Return [x, y] of the center of cell containing provided text 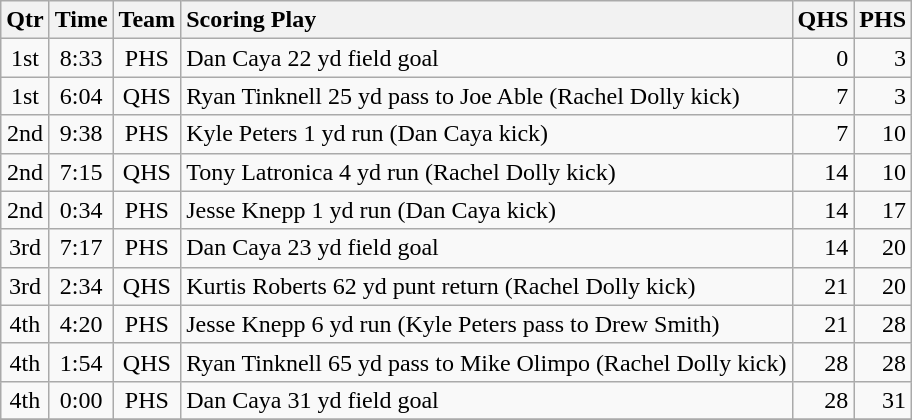
31 [883, 400]
Jesse Knepp 1 yd run (Dan Caya kick) [486, 210]
7:17 [81, 248]
7:15 [81, 172]
Ryan Tinknell 25 yd pass to Joe Able (Rachel Dolly kick) [486, 96]
Kyle Peters 1 yd run (Dan Caya kick) [486, 134]
8:33 [81, 58]
Dan Caya 31 yd field goal [486, 400]
6:04 [81, 96]
17 [883, 210]
4:20 [81, 324]
0:00 [81, 400]
Time [81, 20]
0:34 [81, 210]
Ryan Tinknell 65 yd pass to Mike Olimpo (Rachel Dolly kick) [486, 362]
Team [147, 20]
Qtr [25, 20]
Jesse Knepp 6 yd run (Kyle Peters pass to Drew Smith) [486, 324]
2:34 [81, 286]
Tony Latronica 4 yd run (Rachel Dolly kick) [486, 172]
Dan Caya 22 yd field goal [486, 58]
9:38 [81, 134]
Dan Caya 23 yd field goal [486, 248]
Scoring Play [486, 20]
0 [823, 58]
1:54 [81, 362]
Kurtis Roberts 62 yd punt return (Rachel Dolly kick) [486, 286]
